For the text-containing cell, return its midpoint in [x, y] coordinate format. 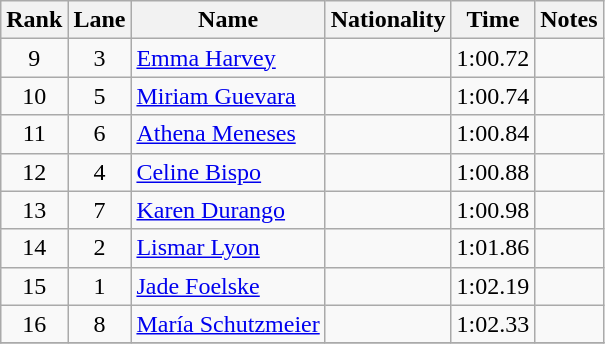
1:02.33 [493, 324]
Karen Durango [228, 210]
1 [100, 286]
9 [34, 58]
7 [100, 210]
16 [34, 324]
Lane [100, 20]
13 [34, 210]
Jade Foelske [228, 286]
11 [34, 134]
Rank [34, 20]
1:00.88 [493, 172]
1:01.86 [493, 248]
Emma Harvey [228, 58]
Lismar Lyon [228, 248]
Miriam Guevara [228, 96]
Name [228, 20]
María Schutzmeier [228, 324]
14 [34, 248]
Nationality [388, 20]
1:00.98 [493, 210]
1:00.72 [493, 58]
1:02.19 [493, 286]
10 [34, 96]
12 [34, 172]
6 [100, 134]
4 [100, 172]
1:00.84 [493, 134]
Notes [569, 20]
3 [100, 58]
1:00.74 [493, 96]
2 [100, 248]
5 [100, 96]
Celine Bispo [228, 172]
15 [34, 286]
Time [493, 20]
Athena Meneses [228, 134]
8 [100, 324]
